Identify which cell holds the provided text, then report its [X, Y] central coordinate. 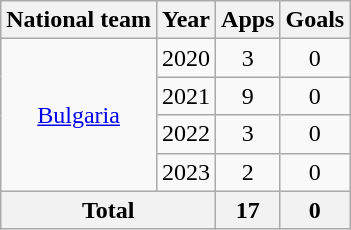
National team [79, 20]
2020 [186, 58]
2022 [186, 134]
Goals [315, 20]
2 [248, 172]
Bulgaria [79, 115]
9 [248, 96]
Year [186, 20]
Total [108, 210]
Apps [248, 20]
17 [248, 210]
2021 [186, 96]
2023 [186, 172]
